Identify which cell holds the provided text, then report its (x, y) central coordinate. 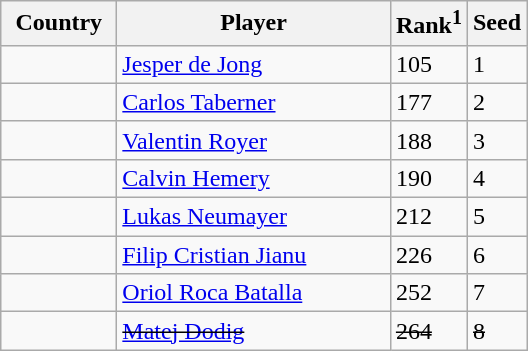
6 (496, 255)
188 (428, 140)
Seed (496, 24)
Filip Cristian Jianu (254, 255)
Jesper de Jong (254, 64)
Calvin Hemery (254, 178)
Rank1 (428, 24)
3 (496, 140)
177 (428, 102)
190 (428, 178)
212 (428, 217)
Player (254, 24)
5 (496, 217)
Valentin Royer (254, 140)
252 (428, 293)
Carlos Taberner (254, 102)
Matej Dodig (254, 331)
1 (496, 64)
Oriol Roca Batalla (254, 293)
7 (496, 293)
8 (496, 331)
4 (496, 178)
264 (428, 331)
Country (59, 24)
105 (428, 64)
Lukas Neumayer (254, 217)
2 (496, 102)
226 (428, 255)
